Return [X, Y] of the center of cell containing provided text 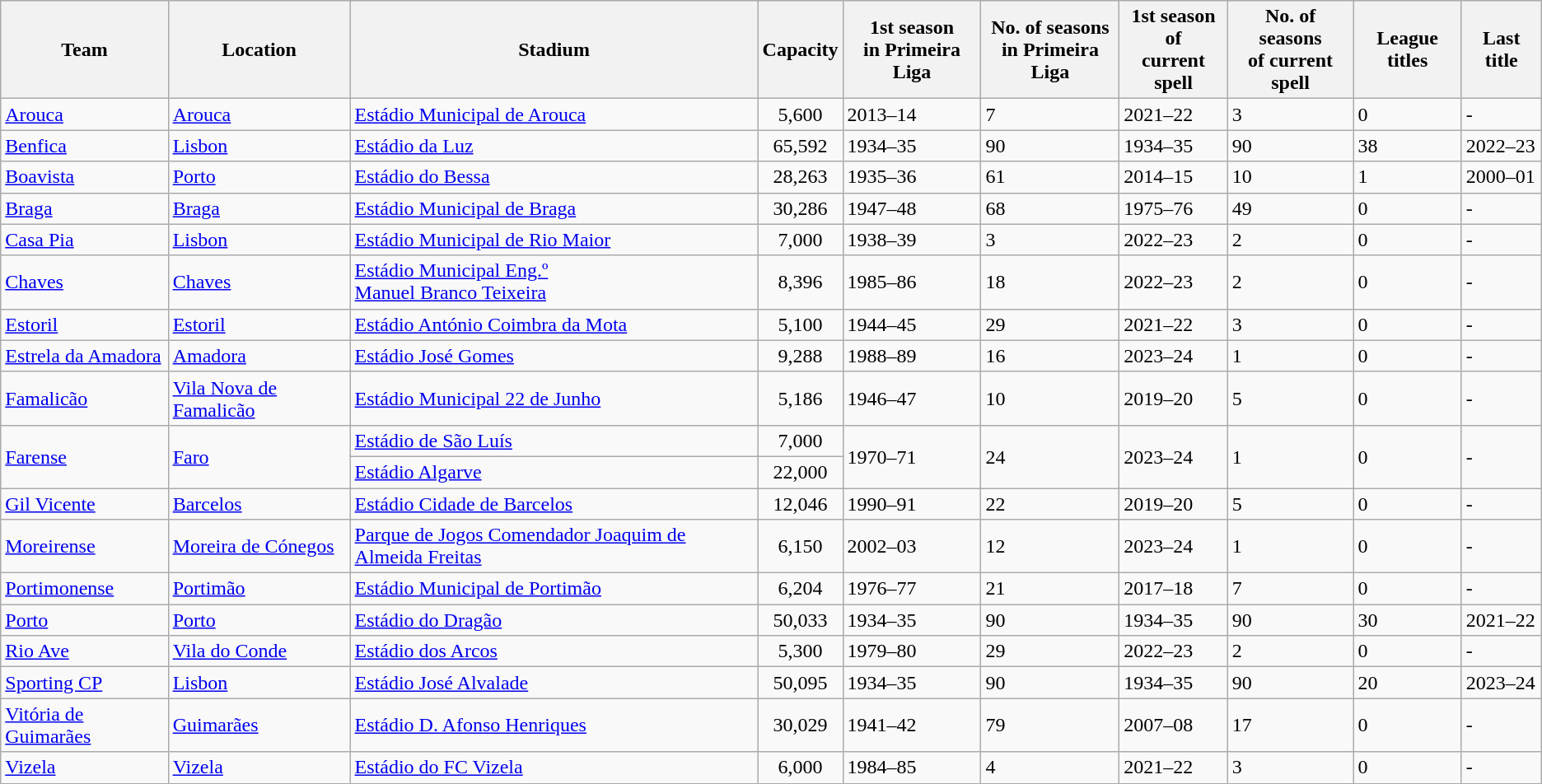
Moreirense [84, 547]
6,150 [801, 547]
12,046 [801, 503]
Portimonense [84, 589]
1970–71 [912, 456]
2002–03 [912, 547]
1976–77 [912, 589]
Estádio José Alvalade [554, 683]
Parque de Jogos Comendador Joaquim de Almeida Freitas [554, 547]
1941–42 [912, 725]
1938–39 [912, 240]
2013–14 [912, 114]
6,204 [801, 589]
1st season ofcurrent spell [1173, 49]
Moreira de Cónegos [259, 547]
2017–18 [1173, 589]
5,600 [801, 114]
League titles [1407, 49]
Estádio Municipal Eng.ºManuel Branco Teixeira [554, 282]
Estádio Municipal de Arouca [554, 114]
1st seasonin Primeira Liga [912, 49]
1944–45 [912, 324]
79 [1050, 725]
Last title [1501, 49]
1985–86 [912, 282]
1988–89 [912, 356]
12 [1050, 547]
2014–15 [1173, 177]
Faro [259, 456]
5,100 [801, 324]
Casa Pia [84, 240]
Estádio Municipal de Rio Maior [554, 240]
1946–47 [912, 399]
Farense [84, 456]
4 [1050, 768]
Estádio Cidade de Barcelos [554, 503]
17 [1290, 725]
5,186 [801, 399]
Portimão [259, 589]
Vitória de Guimarães [84, 725]
Estádio do Bessa [554, 177]
Barcelos [259, 503]
61 [1050, 177]
9,288 [801, 356]
28,263 [801, 177]
Famalicão [84, 399]
Estádio Municipal de Braga [554, 208]
Team [84, 49]
1990–91 [912, 503]
Location [259, 49]
Amadora [259, 356]
22 [1050, 503]
5,300 [801, 651]
50,033 [801, 620]
Estádio D. Afonso Henriques [554, 725]
16 [1050, 356]
1935–36 [912, 177]
Estádio de São Luís [554, 441]
49 [1290, 208]
Guimarães [259, 725]
1979–80 [912, 651]
68 [1050, 208]
No. of seasonsin Primeira Liga [1050, 49]
6,000 [801, 768]
8,396 [801, 282]
Estádio António Coimbra da Mota [554, 324]
Vila do Conde [259, 651]
1984–85 [912, 768]
2000–01 [1501, 177]
22,000 [801, 472]
Estádio Municipal 22 de Junho [554, 399]
Estádio Algarve [554, 472]
20 [1407, 683]
30,286 [801, 208]
30 [1407, 620]
18 [1050, 282]
Rio Ave [84, 651]
1975–76 [1173, 208]
21 [1050, 589]
1947–48 [912, 208]
No. of seasonsof current spell [1290, 49]
Estádio José Gomes [554, 356]
Vila Nova de Famalicão [259, 399]
Benfica [84, 146]
Estádio do Dragão [554, 620]
50,095 [801, 683]
Estádio da Luz [554, 146]
Sporting CP [84, 683]
Estrela da Amadora [84, 356]
Estádio do FC Vizela [554, 768]
38 [1407, 146]
Estádio dos Arcos [554, 651]
30,029 [801, 725]
65,592 [801, 146]
2007–08 [1173, 725]
Boavista [84, 177]
Capacity [801, 49]
Stadium [554, 49]
Estádio Municipal de Portimão [554, 589]
24 [1050, 456]
Gil Vicente [84, 503]
